Pinpoint the cell where the given text exists, returning its (X, Y) midpoint coordinate. 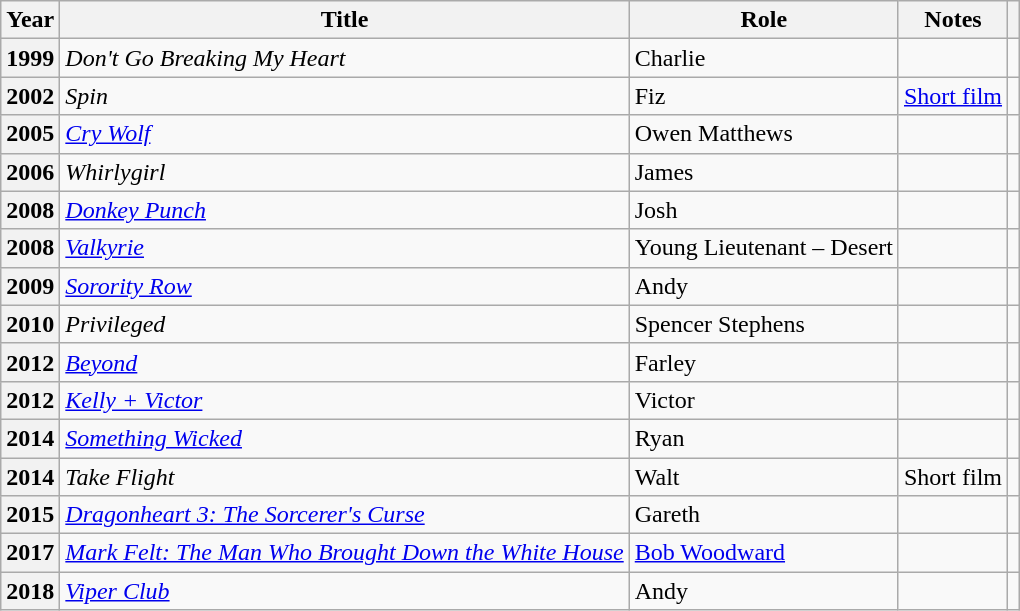
Dragonheart 3: The Sorcerer's Curse (344, 515)
Beyond (344, 362)
Fiz (764, 96)
2006 (30, 172)
Ryan (764, 438)
Year (30, 20)
Spencer Stephens (764, 324)
Take Flight (344, 477)
Notes (952, 20)
Whirlygirl (344, 172)
2005 (30, 134)
Walt (764, 477)
Don't Go Breaking My Heart (344, 58)
Young Lieutenant – Desert (764, 248)
Josh (764, 210)
Kelly + Victor (344, 400)
Charlie (764, 58)
Privileged (344, 324)
Sorority Row (344, 286)
Farley (764, 362)
Cry Wolf (344, 134)
Victor (764, 400)
Owen Matthews (764, 134)
2009 (30, 286)
Role (764, 20)
James (764, 172)
Valkyrie (344, 248)
Spin (344, 96)
2017 (30, 553)
1999 (30, 58)
2010 (30, 324)
Title (344, 20)
2015 (30, 515)
2002 (30, 96)
Gareth (764, 515)
Donkey Punch (344, 210)
Viper Club (344, 591)
Something Wicked (344, 438)
2018 (30, 591)
Mark Felt: The Man Who Brought Down the White House (344, 553)
Bob Woodward (764, 553)
